Detect which cell encompasses the target text, then output its [x, y] center coordinate. 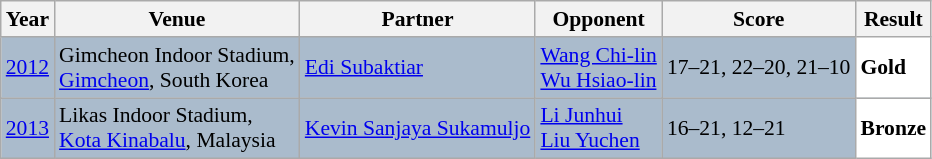
Year [28, 19]
Gimcheon Indoor Stadium,Gimcheon, South Korea [177, 68]
Score [759, 19]
2012 [28, 68]
Opponent [598, 19]
Wang Chi-lin Wu Hsiao-lin [598, 68]
16–21, 12–21 [759, 128]
Li Junhui Liu Yuchen [598, 128]
Venue [177, 19]
Edi Subaktiar [418, 68]
2013 [28, 128]
Gold [893, 68]
Result [893, 19]
Bronze [893, 128]
17–21, 22–20, 21–10 [759, 68]
Kevin Sanjaya Sukamuljo [418, 128]
Likas Indoor Stadium,Kota Kinabalu, Malaysia [177, 128]
Partner [418, 19]
